Determine the (X, Y) coordinate at the center of the cell enclosing the given text.  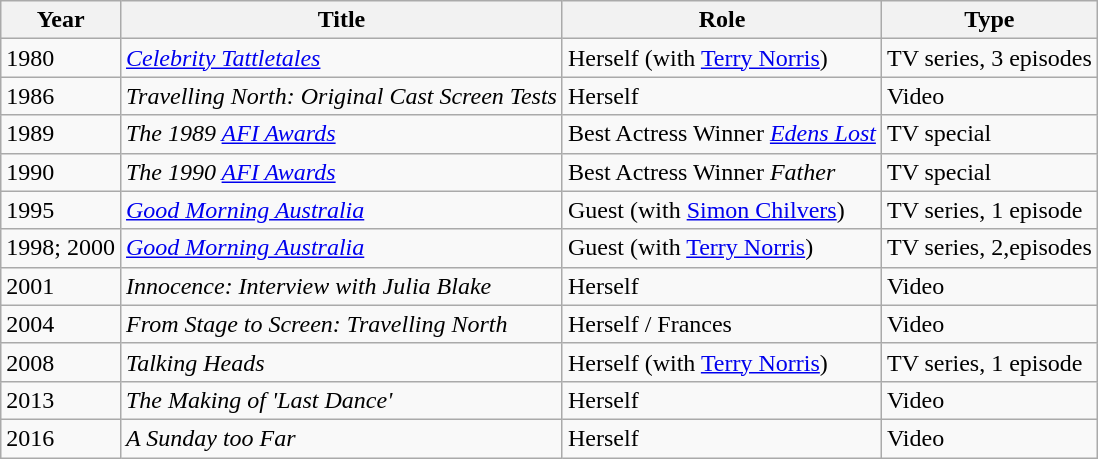
From Stage to Screen: Travelling North (341, 324)
Talking Heads (341, 362)
Guest (with Simon Chilvers) (722, 210)
1980 (61, 58)
Year (61, 20)
The 1990 AFI Awards (341, 172)
Best Actress Winner Edens Lost (722, 134)
TV series, 3 episodes (989, 58)
2004 (61, 324)
Title (341, 20)
Travelling North: Original Cast Screen Tests (341, 96)
TV series, 2,episodes (989, 248)
Innocence: Interview with Julia Blake (341, 286)
Guest (with Terry Norris) (722, 248)
1986 (61, 96)
1998; 2000 (61, 248)
Herself / Frances (722, 324)
1989 (61, 134)
Type (989, 20)
1990 (61, 172)
2013 (61, 400)
A Sunday too Far (341, 438)
2008 (61, 362)
2001 (61, 286)
1995 (61, 210)
The Making of 'Last Dance' (341, 400)
2016 (61, 438)
Celebrity Tattletales (341, 58)
The 1989 AFI Awards (341, 134)
Best Actress Winner Father (722, 172)
Role (722, 20)
